Determine the [x, y] coordinate at the center of the cell enclosing the given text.  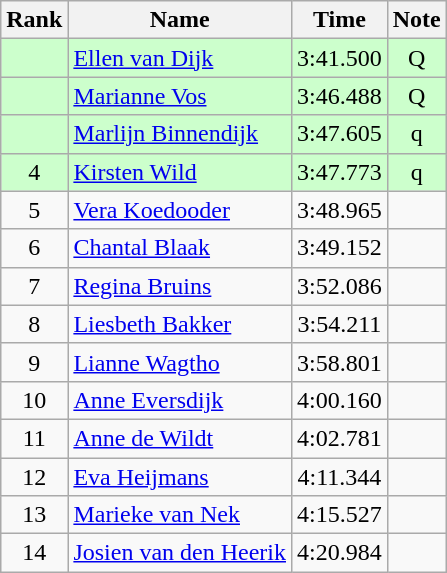
Marieke van Nek [180, 515]
7 [34, 286]
Name [180, 20]
3:54.211 [340, 324]
12 [34, 477]
4 [34, 172]
3:48.965 [340, 210]
3:41.500 [340, 58]
5 [34, 210]
Anne de Wildt [180, 438]
6 [34, 248]
Ellen van Dijk [180, 58]
Vera Koedooder [180, 210]
14 [34, 553]
Marianne Vos [180, 96]
3:46.488 [340, 96]
Chantal Blaak [180, 248]
10 [34, 400]
4:11.344 [340, 477]
4:20.984 [340, 553]
Regina Bruins [180, 286]
Marlijn Binnendijk [180, 134]
Kirsten Wild [180, 172]
3:47.773 [340, 172]
Time [340, 20]
8 [34, 324]
3:58.801 [340, 362]
4:00.160 [340, 400]
3:47.605 [340, 134]
4:15.527 [340, 515]
11 [34, 438]
Liesbeth Bakker [180, 324]
3:52.086 [340, 286]
Lianne Wagtho [180, 362]
Rank [34, 20]
Note [416, 20]
Eva Heijmans [180, 477]
3:49.152 [340, 248]
13 [34, 515]
Josien van den Heerik [180, 553]
4:02.781 [340, 438]
Anne Eversdijk [180, 400]
9 [34, 362]
